For the text-containing cell, return its midpoint in [X, Y] coordinate format. 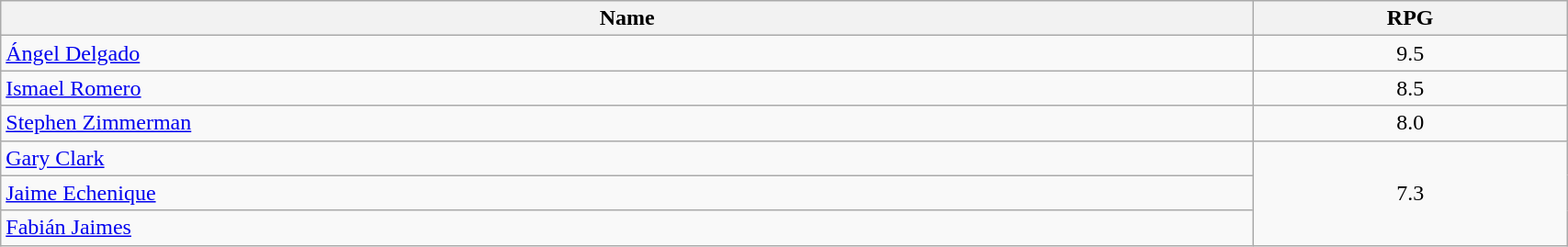
Ismael Romero [627, 88]
Ángel Delgado [627, 53]
Name [627, 18]
8.5 [1411, 88]
Fabián Jaimes [627, 228]
8.0 [1411, 123]
Stephen Zimmerman [627, 123]
Gary Clark [627, 158]
7.3 [1411, 193]
Jaime Echenique [627, 193]
RPG [1411, 18]
9.5 [1411, 53]
